Locate the cell with the specified text and output its (X, Y) center coordinate. 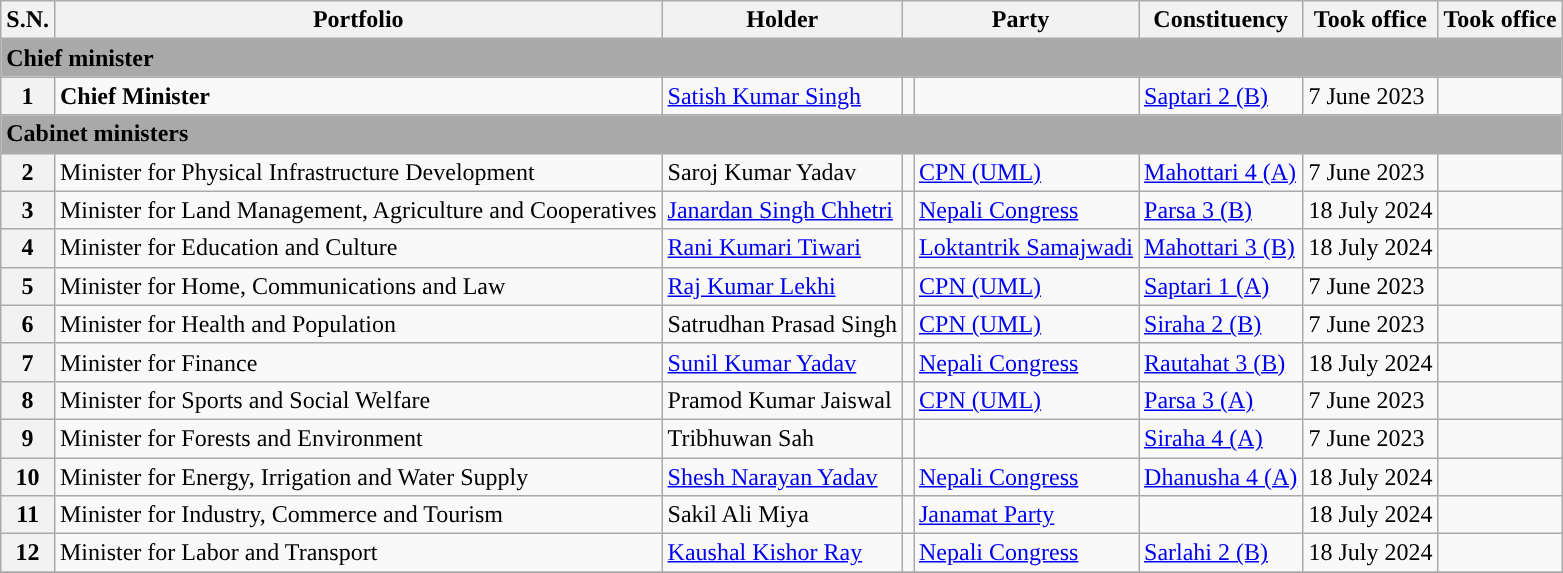
Kaushal Kishor Ray (782, 553)
Satrudhan Prasad Singh (782, 324)
Saptari 2 (B) (1221, 96)
Raj Kumar Lekhi (782, 286)
Minister for Physical Infrastructure Development (358, 172)
Siraha 4 (A) (1221, 438)
Minister for Finance (358, 362)
Minister for Forests and Environment (358, 438)
Loktantrik Samajwadi (1026, 248)
Shesh Narayan Yadav (782, 477)
10 (28, 477)
Minister for Labor and Transport (358, 553)
Sakil Ali Miya (782, 515)
Sarlahi 2 (B) (1221, 553)
Mahottari 4 (A) (1221, 172)
11 (28, 515)
Satish Kumar Singh (782, 96)
Janardan Singh Chhetri (782, 210)
Chief Minister (358, 96)
Minister for Home, Communications and Law (358, 286)
Sunil Kumar Yadav (782, 362)
Holder (782, 20)
Portfolio (358, 20)
Minister for Industry, Commerce and Tourism (358, 515)
Rautahat 3 (B) (1221, 362)
4 (28, 248)
Constituency (1221, 20)
12 (28, 553)
9 (28, 438)
5 (28, 286)
Saptari 1 (A) (1221, 286)
Minister for Land Management, Agriculture and Cooperatives (358, 210)
Minister for Education and Culture (358, 248)
Pramod Kumar Jaiswal (782, 400)
Minister for Energy, Irrigation and Water Supply (358, 477)
Minister for Sports and Social Welfare (358, 400)
Parsa 3 (B) (1221, 210)
Minister for Health and Population (358, 324)
1 (28, 96)
2 (28, 172)
Mahottari 3 (B) (1221, 248)
Cabinet ministers (782, 134)
7 (28, 362)
3 (28, 210)
Party (1020, 20)
Saroj Kumar Yadav (782, 172)
6 (28, 324)
Tribhuwan Sah (782, 438)
S.N. (28, 20)
Dhanusha 4 (A) (1221, 477)
Siraha 2 (B) (1221, 324)
Rani Kumari Tiwari (782, 248)
8 (28, 400)
Janamat Party (1026, 515)
Chief minister (782, 58)
Parsa 3 (A) (1221, 400)
